Detect which cell encompasses the target text, then output its (X, Y) center coordinate. 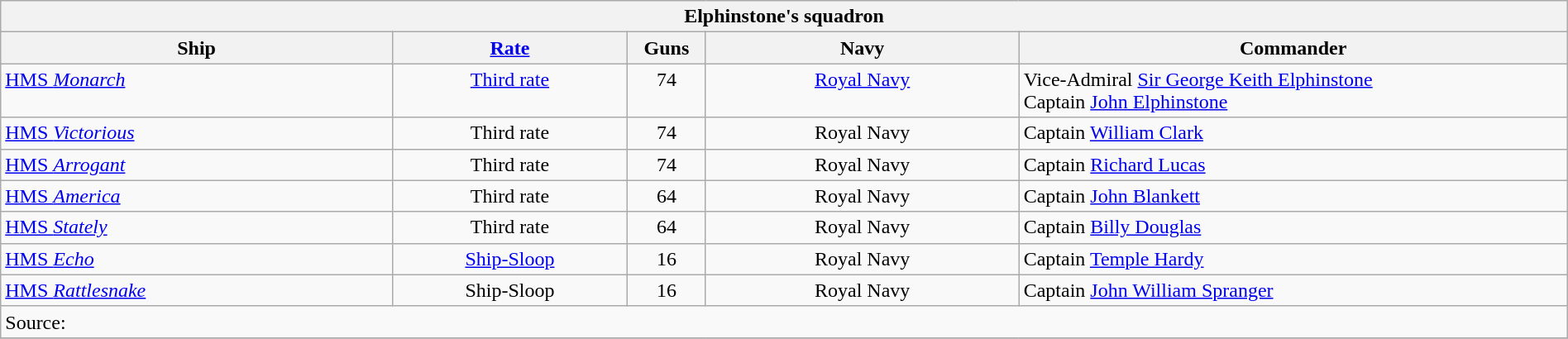
Navy (862, 48)
HMS Stately (197, 227)
Ship (197, 48)
Captain John Blankett (1293, 196)
HMS Rattlesnake (197, 290)
Commander (1293, 48)
Captain Temple Hardy (1293, 259)
Elphinstone's squadron (784, 17)
HMS Arrogant (197, 165)
HMS America (197, 196)
Captain William Clark (1293, 133)
HMS Echo (197, 259)
Source: (784, 322)
Captain Richard Lucas (1293, 165)
HMS Victorious (197, 133)
Guns (667, 48)
Rate (509, 48)
HMS Monarch (197, 91)
Vice-Admiral Sir George Keith ElphinstoneCaptain John Elphinstone (1293, 91)
Captain Billy Douglas (1293, 227)
Captain John William Spranger (1293, 290)
